Provide the [X, Y] coordinate of the cell's center where the given text is located.  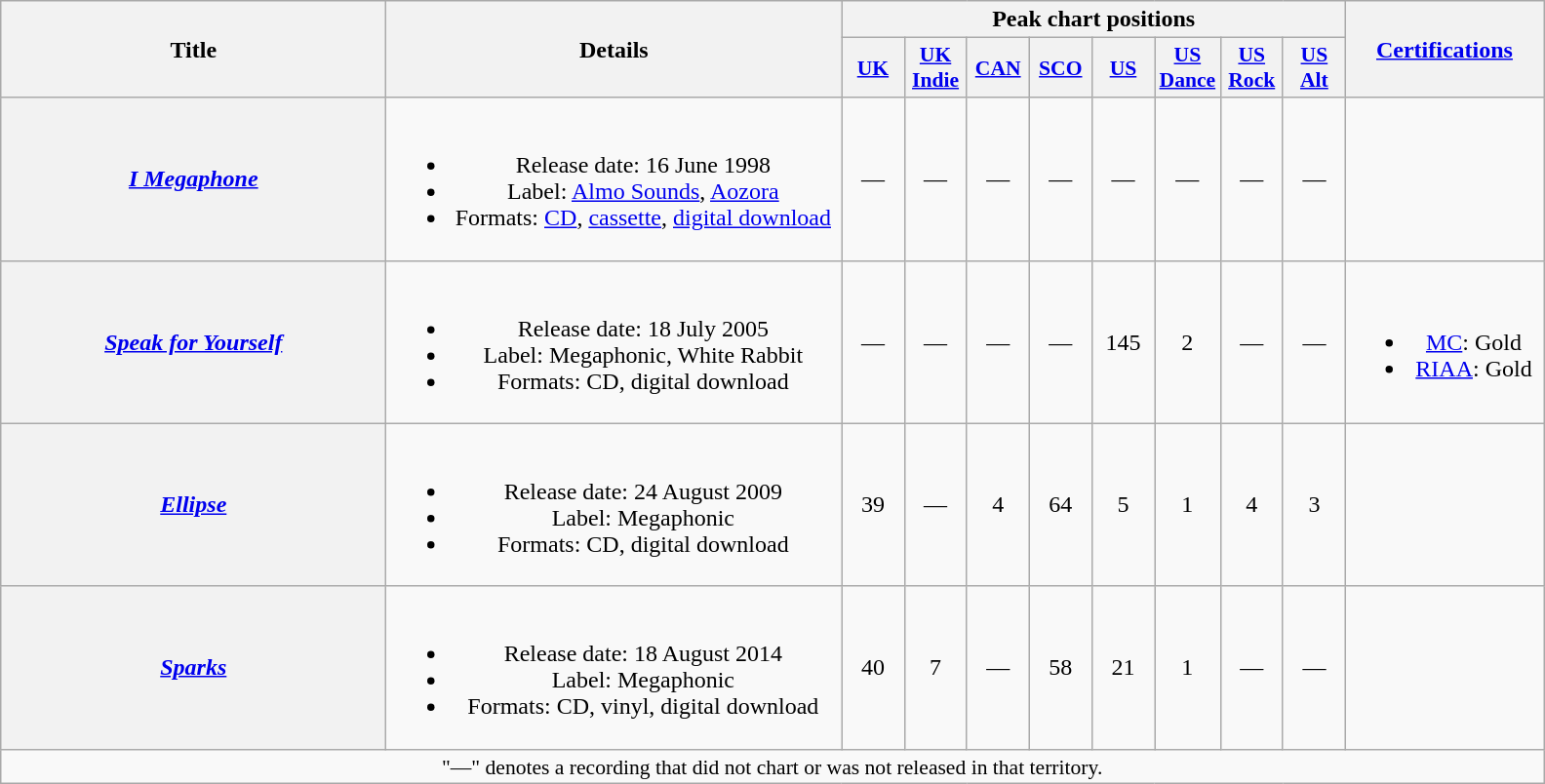
US Alt [1314, 68]
Certifications [1444, 49]
USDance [1188, 68]
64 [1060, 505]
Sparks [193, 667]
145 [1123, 341]
40 [873, 667]
SCO [1060, 68]
Release date: 24 August 2009Label: MegaphonicFormats: CD, digital download [614, 505]
39 [873, 505]
US Rock [1251, 68]
Ellipse [193, 505]
"—" denotes a recording that did not chart or was not released in that territory. [772, 766]
UK Indie [935, 68]
US [1123, 68]
Speak for Yourself [193, 341]
Title [193, 49]
Peak chart positions [1094, 20]
5 [1123, 505]
21 [1123, 667]
Release date: 18 July 2005Label: Megaphonic, White RabbitFormats: CD, digital download [614, 341]
Release date: 16 June 1998Label: Almo Sounds, AozoraFormats: CD, cassette, digital download [614, 179]
58 [1060, 667]
2 [1188, 341]
UK [873, 68]
MC: GoldRIAA: Gold [1444, 341]
Release date: 18 August 2014Label: MegaphonicFormats: CD, vinyl, digital download [614, 667]
CAN [998, 68]
7 [935, 667]
Details [614, 49]
I Megaphone [193, 179]
3 [1314, 505]
